For the text-containing cell, return its midpoint in [x, y] coordinate format. 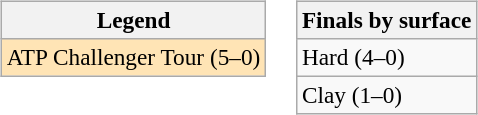
Hard (4–0) [387, 57]
Finals by surface [387, 20]
ATP Challenger Tour (5–0) [133, 57]
Legend [133, 20]
Clay (1–0) [387, 95]
